Detect which cell encompasses the target text, then output its (X, Y) center coordinate. 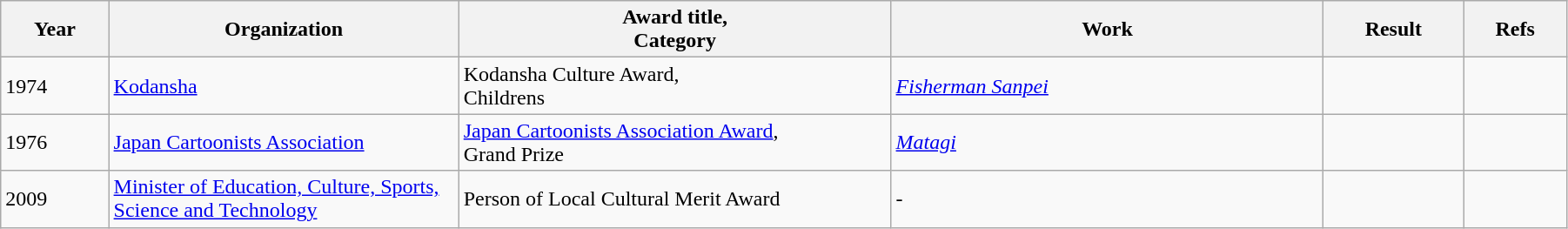
Japan Cartoonists Association (284, 143)
Result (1394, 30)
Matagi (1107, 143)
1976 (55, 143)
Refs (1516, 30)
1974 (55, 85)
Work (1107, 30)
Kodansha (284, 85)
Organization (284, 30)
Minister of Education, Culture, Sports, Science and Technology (284, 199)
Fisherman Sanpei (1107, 85)
2009 (55, 199)
Japan Cartoonists Association Award,Grand Prize (675, 143)
Year (55, 30)
Kodansha Culture Award,Childrens (675, 85)
Person of Local Cultural Merit Award (675, 199)
Award title,Category (675, 30)
- (1107, 199)
